Locate the cell with the specified text and output its [X, Y] center coordinate. 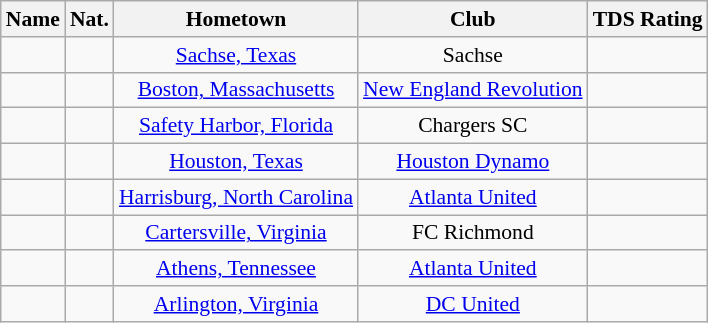
Arlington, Virginia [236, 304]
Houston Dynamo [473, 162]
Club [473, 19]
Nat. [90, 19]
New England Revolution [473, 90]
TDS Rating [648, 19]
Cartersville, Virginia [236, 233]
Houston, Texas [236, 162]
FC Richmond [473, 233]
Sachse, Texas [236, 55]
Chargers SC [473, 126]
Hometown [236, 19]
Safety Harbor, Florida [236, 126]
Harrisburg, North Carolina [236, 197]
DC United [473, 304]
Sachse [473, 55]
Boston, Massachusetts [236, 90]
Athens, Tennessee [236, 269]
Name [33, 19]
